Locate the cell with the specified text and output its (X, Y) center coordinate. 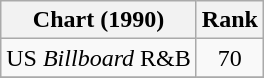
US Billboard R&B (99, 58)
70 (230, 58)
Rank (230, 20)
Chart (1990) (99, 20)
